Extract the (x, y) coordinate from the center of the cell holding the provided text.  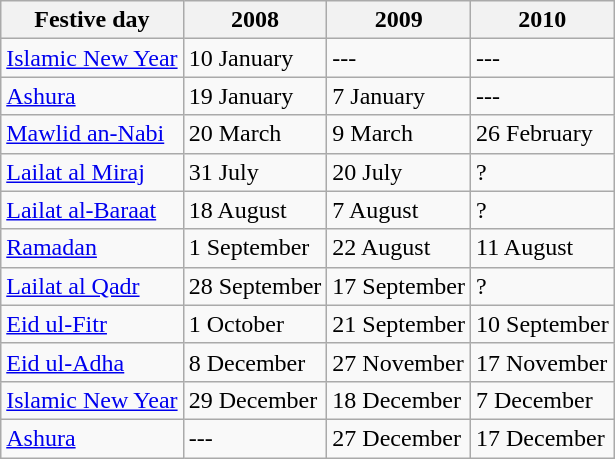
28 September (255, 286)
1 September (255, 248)
19 January (255, 96)
7 August (399, 210)
20 July (399, 172)
2009 (399, 20)
Mawlid an-Nabi (92, 134)
21 September (399, 324)
10 January (255, 58)
31 July (255, 172)
18 August (255, 210)
27 November (399, 362)
29 December (255, 400)
Lailat al Miraj (92, 172)
20 March (255, 134)
2010 (543, 20)
2008 (255, 20)
9 March (399, 134)
27 December (399, 438)
Lailat al-Baraat (92, 210)
Ramadan (92, 248)
22 August (399, 248)
7 December (543, 400)
Eid ul-Fitr (92, 324)
18 December (399, 400)
17 September (399, 286)
10 September (543, 324)
11 August (543, 248)
Eid ul-Adha (92, 362)
8 December (255, 362)
17 December (543, 438)
Festive day (92, 20)
17 November (543, 362)
26 February (543, 134)
1 October (255, 324)
Lailat al Qadr (92, 286)
7 January (399, 96)
